Find where the given text appears and provide that cell's center as (x, y) coordinate. 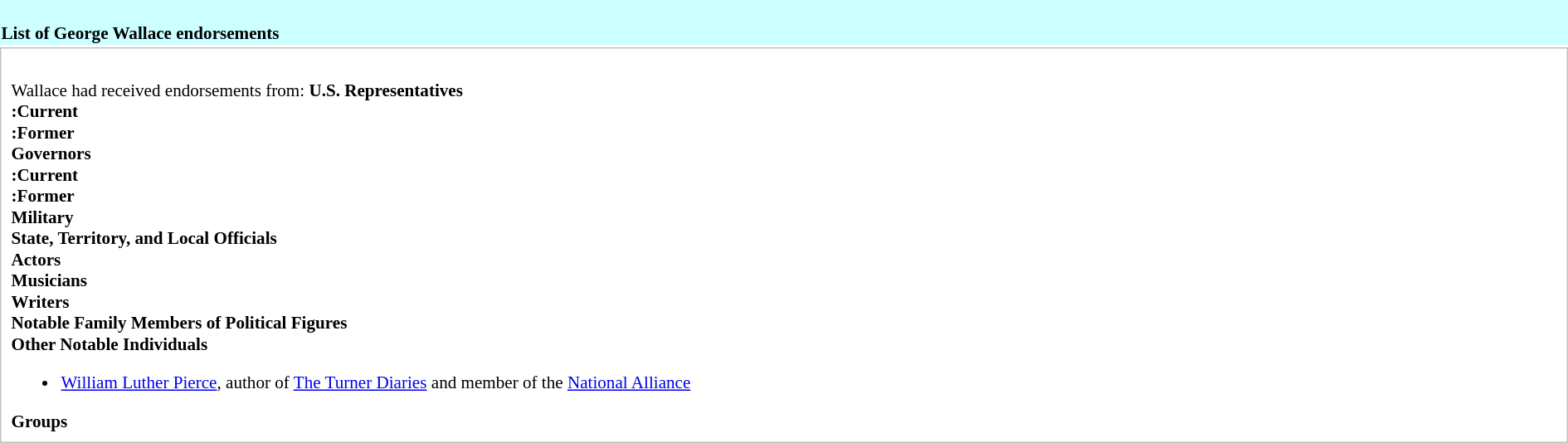
List of George Wallace endorsements (784, 22)
